Extract the [X, Y] coordinate from the center of the cell holding the provided text.  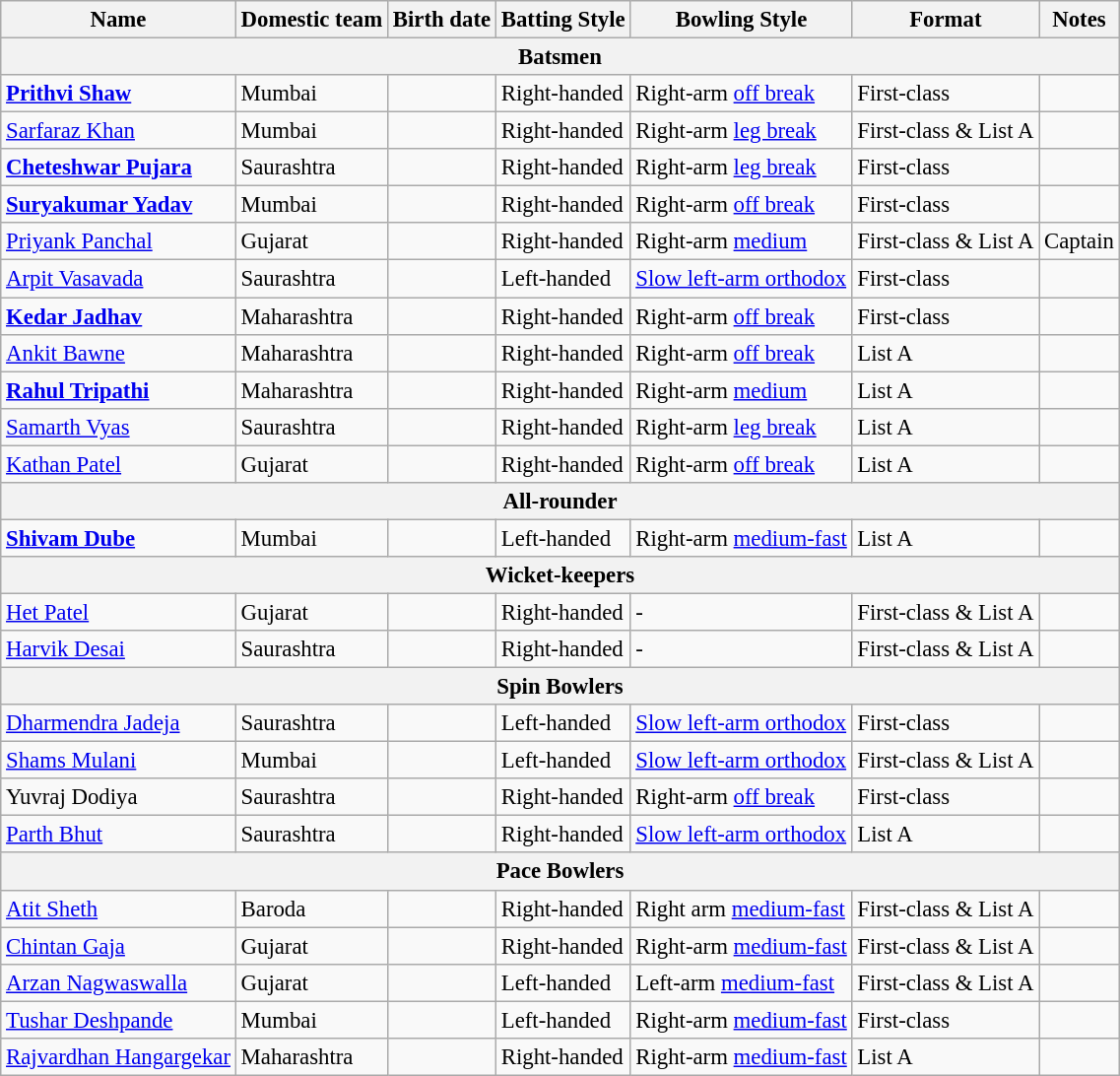
Shams Mulani [118, 761]
Het Patel [118, 612]
Name [118, 20]
Yuvraj Dodiya [118, 797]
Batsmen [560, 57]
Spin Bowlers [560, 687]
Right arm medium-fast [741, 908]
Parth Bhut [118, 835]
Left-arm medium-fast [741, 982]
Batting Style [563, 20]
Tushar Deshpande [118, 1020]
Captain [1080, 241]
Domestic team [311, 20]
Arzan Nagwaswalla [118, 982]
All-rounder [560, 502]
Arpit Vasavada [118, 279]
Sarfaraz Khan [118, 131]
Shivam Dube [118, 538]
Birth date [441, 20]
Atit Sheth [118, 908]
Wicket-keepers [560, 575]
Baroda [311, 908]
Cheteshwar Pujara [118, 168]
Priyank Panchal [118, 241]
Rahul Tripathi [118, 390]
Format [946, 20]
Kathan Patel [118, 464]
Chintan Gaja [118, 946]
Pace Bowlers [560, 872]
Prithvi Shaw [118, 94]
Rajvardhan Hangargekar [118, 1057]
Samarth Vyas [118, 427]
Ankit Bawne [118, 353]
Notes [1080, 20]
Dharmendra Jadeja [118, 723]
Bowling Style [741, 20]
Harvik Desai [118, 649]
Suryakumar Yadav [118, 205]
Kedar Jadhav [118, 316]
